Search for the cell housing the specified text and yield its (x, y) center coordinate. 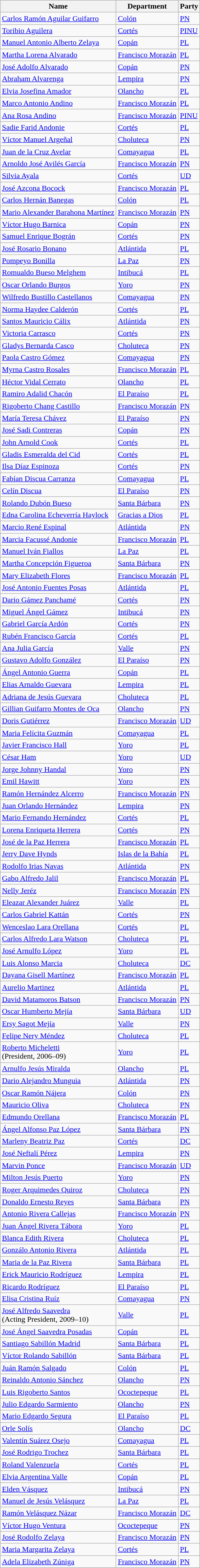
Elias Arnaldo Guevara (58, 684)
Roger Arquimedes Quiroz (58, 1190)
Julio Edgardo Sarmiento (58, 1404)
Marcio René Espinal (58, 527)
Ana Julia García (58, 648)
Ángel Antonio Guerra (58, 672)
Juan Orlando Hernández (58, 806)
Oscar Orlando Burgos (58, 285)
Juan Ángel Rivera Tábora (58, 1226)
Ramón Hernández Alcerro (58, 794)
Rodolfo Irias Navas (58, 866)
Felipe Nery Méndez (58, 1036)
Adela Elizabeth Zúniga (58, 1562)
José Neftalí Pérez (58, 1153)
Mario Alexander Barahona Martínez (58, 212)
Mario Fernando Hernández (58, 818)
Jorge Johnny Handal (58, 769)
José Sadi Contreras (58, 430)
Arnulfo Jesús Miralda (58, 1068)
Carlos Hernán Banegas (58, 200)
Arnoldo José Avilés García (58, 164)
José de la Paz Herrera (58, 842)
Martha Lorena Alvarado (58, 55)
José Adolfo Alvarado (58, 67)
Party (189, 6)
José Ángel Saavedra Posadas (58, 1332)
Rolando Dubón Bueso (58, 503)
Carlos Ramón Aguilar Guifarro (58, 18)
Héctor Vidal Cerrato (58, 382)
Orle Solís (58, 1428)
Ersy Sagot Mejía (58, 1024)
Roberto Micheletti(President, 2006–09) (58, 1052)
Oscar Ramón Nájera (58, 1093)
Martha Concepción Figueroa (58, 563)
Milton Jesús Puerto (58, 1178)
Carlos Gabriel Kattán (58, 914)
Santos Mauricio Cálix (58, 321)
Ramón Velásquez Názar (58, 1513)
Maria Margarita Zelaya (58, 1550)
Samuel Enrique Bográn (58, 236)
Celín Discua (58, 491)
Toribio Aguilera (58, 31)
Romualdo Bueso Melghem (58, 273)
Carlos Alfredo Lara Watson (58, 939)
Silvia Ayala (58, 176)
Reinaldo Antonio Sánchez (58, 1380)
Juán Ramón Salgado (58, 1368)
Elden Vásquez (58, 1489)
María Teresa Chávez (58, 418)
Dario Alejandro Munguia (58, 1081)
Blanca Edith Rivera (58, 1238)
Manuel Iván Fiallos (58, 551)
Marcia Facussé Andonie (58, 539)
Mary Elizabeth Flores (58, 576)
Roland Valenzuela (58, 1465)
Edna Carolina Echeverría Haylock (58, 515)
Wenceslao Lara Orellana (58, 927)
Ángel Alfonso Paz López (58, 1129)
Myrna Castro Rosales (58, 370)
Maria Felícita Guzmán (58, 733)
Víctor Rolando Sabillón (58, 1356)
Manuel de Jesús Velásquez (58, 1501)
Adriana de Jesús Guevara (58, 696)
Juan de la Cruz Avelar (58, 152)
Emil Hawitt (58, 781)
Víctor Manuel Argeñal (58, 139)
Ana Rosa Andino (58, 115)
Donaldo Ernesto Reyes (58, 1202)
Antonio Rivera Callejas (58, 1214)
César Ham (58, 757)
Marco Antonio Andino (58, 103)
Doris Gutiérrez (58, 721)
Eleazar Alexander Juárez (58, 902)
José Alfredo Saavedra (Acting President, 2009–10) (58, 1315)
Name (58, 6)
Gonzálo Antonio Rivera (58, 1250)
Gladys Bernarda Casco (58, 345)
Edmundo Orellana (58, 1117)
Department (147, 6)
Elisa Cristina Ruíz (58, 1298)
Valentín Suárez Osejo (58, 1440)
Ricardo Rodríguez (58, 1286)
Marleny Beatriz Paz (58, 1141)
José Arnulfo López (58, 951)
José Antonio Fuentes Posas (58, 588)
José Rodrigo Trochez (58, 1452)
Paola Castro Gómez (58, 358)
Javier Francisco Hall (58, 745)
Elvia Argentina Valle (58, 1477)
Islas de la Bahía (147, 854)
Luis Rigoberto Santos (58, 1392)
Maria de la Paz Rivera (58, 1262)
Santiago Sabillón Madrid (58, 1344)
Victoria Carrasco (58, 333)
Oscar Humberto Mejía (58, 1011)
Sadie Farid Andonie (58, 127)
Jerry Dave Hynds (58, 854)
Dayana Gisell Martínez (58, 975)
Erick Mauricio Rodríguez (58, 1274)
Gabriel García Ardón (58, 624)
Norma Haydee Calderón (58, 309)
Wilfredo Bustillo Castellanos (58, 297)
Luis Alonso Marcia (58, 963)
Rubén Francisco García (58, 636)
Ilsa Díaz Espinoza (58, 466)
Gracias a Dios (147, 515)
Víctor Hugo Barnica (58, 224)
Elvia Josefina Amador (58, 91)
Fabían Discua Carranza (58, 479)
Marvin Ponce (58, 1165)
David Matamoros Batson (58, 999)
Nelly Jeréz (58, 890)
Gabo Alfredo Jalil (58, 878)
Miguel Ángel Gámez (58, 612)
Lorena Enriqueta Herrera (58, 830)
José Rodolfo Zelaya (58, 1537)
Rigoberto Chang Castillo (58, 406)
Ramiro Adalid Chacón (58, 394)
Pompeyo Bonilla (58, 261)
Mario Edgardo Segura (58, 1416)
Gustavo Adolfo González (58, 660)
Manuel Antonio Alberto Zelaya (58, 43)
John Arnold Cook (58, 442)
Dario Gámez Panchamé (58, 600)
Aurelio Martinez (58, 987)
Gillian Guifarro Montes de Oca (58, 709)
José Rosario Bonano (58, 248)
Víctor Hugo Ventura (58, 1525)
José Azcona Bocock (58, 188)
Mauricio Oliva (58, 1105)
Abraham Alvarenga (58, 79)
Gladis Esmeralda del Cid (58, 454)
